Return [x, y] of the center of cell containing provided text 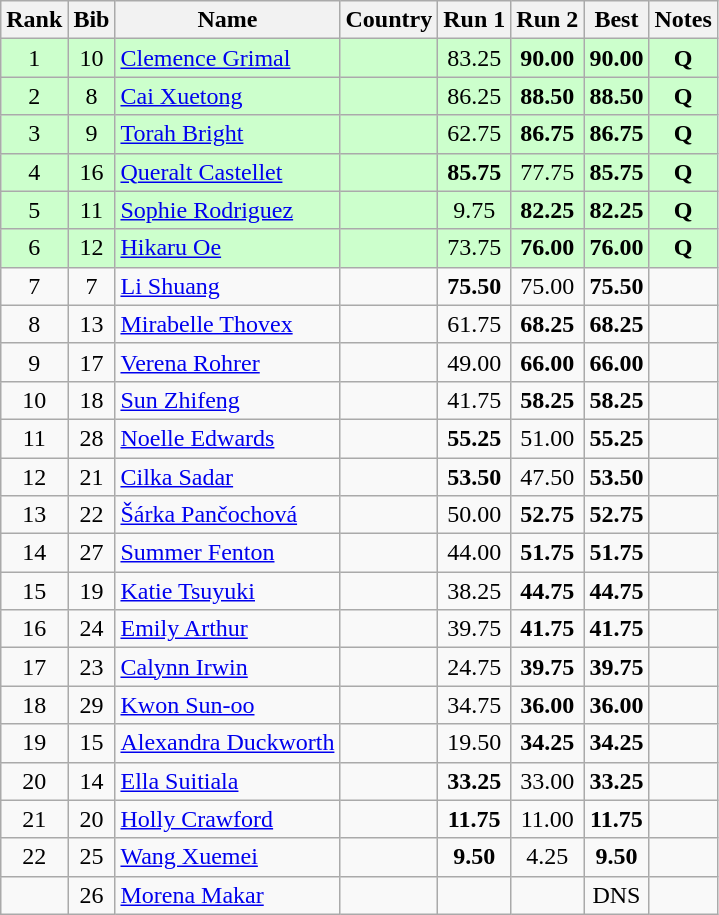
86.25 [474, 96]
25 [92, 857]
33.00 [548, 781]
Emily Arthur [228, 629]
Rank [34, 20]
Run 1 [474, 20]
Cai Xuetong [228, 96]
Notes [683, 20]
29 [92, 705]
38.25 [474, 591]
5 [34, 210]
DNS [616, 895]
19.50 [474, 743]
Morena Makar [228, 895]
Cilka Sadar [228, 477]
28 [92, 438]
Summer Fenton [228, 553]
Run 2 [548, 20]
Alexandra Duckworth [228, 743]
2 [34, 96]
Queralt Castellet [228, 172]
Wang Xuemei [228, 857]
Šárka Pančochová [228, 515]
24 [92, 629]
44.00 [474, 553]
Holly Crawford [228, 819]
1 [34, 58]
24.75 [474, 667]
3 [34, 134]
Katie Tsuyuki [228, 591]
62.75 [474, 134]
Best [616, 20]
Clemence Grimal [228, 58]
34.75 [474, 705]
61.75 [474, 324]
47.50 [548, 477]
Calynn Irwin [228, 667]
23 [92, 667]
Verena Rohrer [228, 362]
Noelle Edwards [228, 438]
26 [92, 895]
6 [34, 248]
73.75 [474, 248]
50.00 [474, 515]
4 [34, 172]
9.75 [474, 210]
27 [92, 553]
51.00 [548, 438]
Name [228, 20]
Kwon Sun-oo [228, 705]
77.75 [548, 172]
Li Shuang [228, 286]
Hikaru Oe [228, 248]
83.25 [474, 58]
Torah Bright [228, 134]
Ella Suitiala [228, 781]
Country [389, 20]
Sophie Rodriguez [228, 210]
Sun Zhifeng [228, 400]
4.25 [548, 857]
Mirabelle Thovex [228, 324]
Bib [92, 20]
75.00 [548, 286]
49.00 [474, 362]
11.00 [548, 819]
